Capture the cell that displays the provided text and extract its (X, Y) central coordinate. 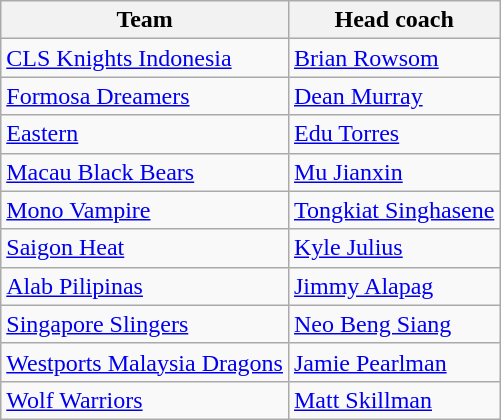
Macau Black Bears (145, 172)
Head coach (394, 20)
Alab Pilipinas (145, 286)
Dean Murray (394, 96)
CLS Knights Indonesia (145, 58)
Formosa Dreamers (145, 96)
Eastern (145, 134)
Tongkiat Singhasene (394, 210)
Matt Skillman (394, 400)
Brian Rowsom (394, 58)
Jimmy Alapag (394, 286)
Saigon Heat (145, 248)
Mu Jianxin (394, 172)
Singapore Slingers (145, 324)
Jamie Pearlman (394, 362)
Neo Beng Siang (394, 324)
Westports Malaysia Dragons (145, 362)
Team (145, 20)
Mono Vampire (145, 210)
Wolf Warriors (145, 400)
Kyle Julius (394, 248)
Edu Torres (394, 134)
